Capture the cell that displays the provided text and extract its [x, y] central coordinate. 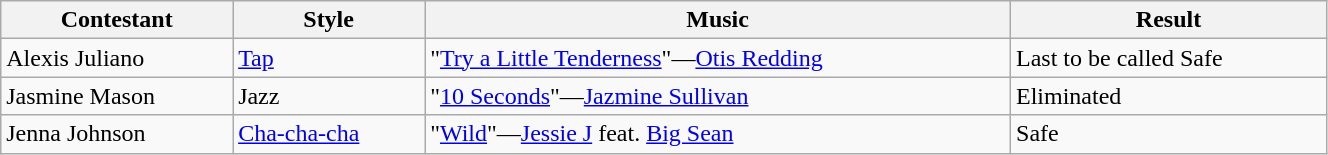
Jenna Johnson [117, 134]
Jazz [329, 96]
Cha-cha-cha [329, 134]
Music [718, 20]
Eliminated [1169, 96]
"Try a Little Tenderness"—Otis Redding [718, 58]
Last to be called Safe [1169, 58]
Result [1169, 20]
Jasmine Mason [117, 96]
Style [329, 20]
"10 Seconds"—Jazmine Sullivan [718, 96]
Safe [1169, 134]
Contestant [117, 20]
"Wild"—Jessie J feat. Big Sean [718, 134]
Tap [329, 58]
Alexis Juliano [117, 58]
